Capture the cell that displays the provided text and extract its (X, Y) central coordinate. 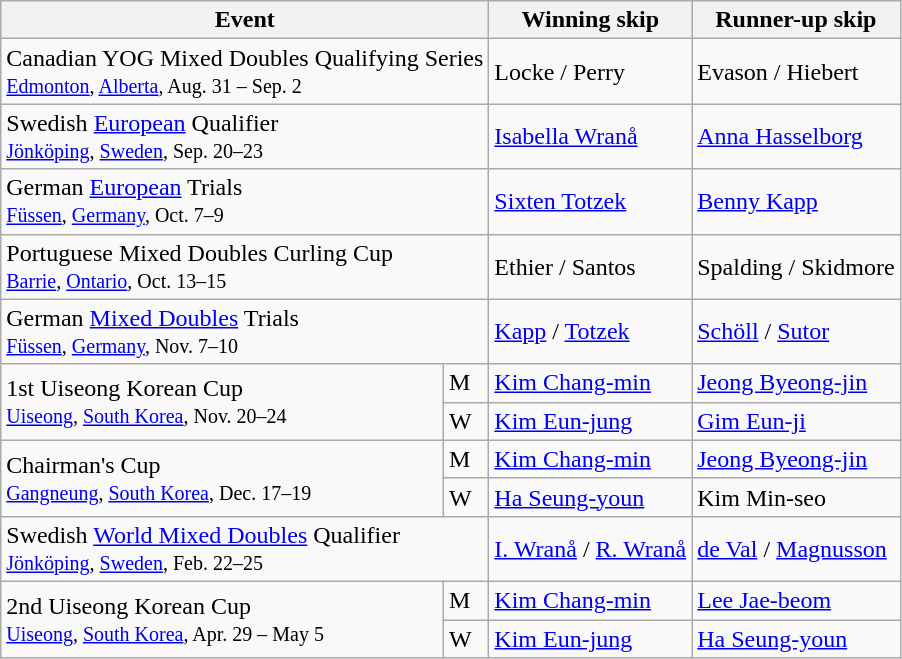
Evason / Hiebert (796, 72)
2nd Uiseong Korean Cup Uiseong, South Korea, Apr. 29 – May 5 (222, 619)
Spalding / Skidmore (796, 266)
1st Uiseong Korean Cup Uiseong, South Korea, Nov. 20–24 (222, 402)
Kim Min-seo (796, 497)
Anna Hasselborg (796, 136)
Event (245, 20)
Schöll / Sutor (796, 332)
Ethier / Santos (590, 266)
German Mixed Doubles Trials Füssen, Germany, Nov. 7–10 (245, 332)
Chairman's Cup Gangneung, South Korea, Dec. 17–19 (222, 478)
Sixten Totzek (590, 202)
German European Trials Füssen, Germany, Oct. 7–9 (245, 202)
Lee Jae-beom (796, 600)
Gim Eun-ji (796, 421)
Swedish European Qualifier Jönköping, Sweden, Sep. 20–23 (245, 136)
Runner-up skip (796, 20)
Kapp / Totzek (590, 332)
Winning skip (590, 20)
I. Wranå / R. Wranå (590, 548)
Swedish World Mixed Doubles Qualifier Jönköping, Sweden, Feb. 22–25 (245, 548)
Isabella Wranå (590, 136)
Locke / Perry (590, 72)
Canadian YOG Mixed Doubles Qualifying Series Edmonton, Alberta, Aug. 31 – Sep. 2 (245, 72)
Benny Kapp (796, 202)
Portuguese Mixed Doubles Curling Cup Barrie, Ontario, Oct. 13–15 (245, 266)
de Val / Magnusson (796, 548)
